Output the [x, y] coordinate of the center of the cell containing the given text.  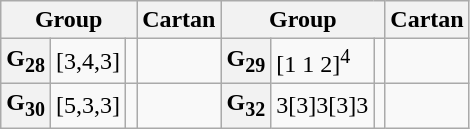
[1 1 2]4 [322, 62]
G32 [246, 105]
[5,3,3] [88, 105]
G28 [26, 62]
G29 [246, 62]
3[3]3[3]3 [322, 105]
[3,4,3] [88, 62]
G30 [26, 105]
